Capture the cell that displays the provided text and extract its (X, Y) central coordinate. 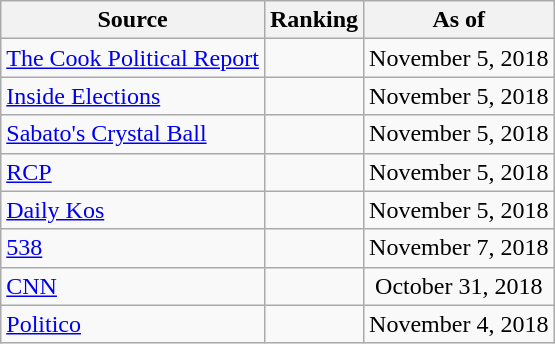
November 7, 2018 (459, 248)
Ranking (314, 20)
538 (133, 248)
RCP (133, 172)
Source (133, 20)
Inside Elections (133, 96)
Daily Kos (133, 210)
November 4, 2018 (459, 324)
The Cook Political Report (133, 58)
As of (459, 20)
Politico (133, 324)
Sabato's Crystal Ball (133, 134)
October 31, 2018 (459, 286)
CNN (133, 286)
